Provide the [x, y] coordinate of the cell's center where the given text is located.  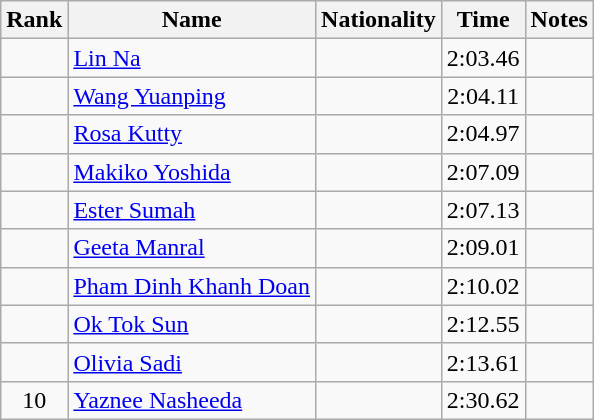
Notes [559, 20]
Olivia Sadi [192, 362]
Geeta Manral [192, 248]
2:04.97 [483, 134]
2:13.61 [483, 362]
10 [34, 400]
2:30.62 [483, 400]
Ester Sumah [192, 210]
Lin Na [192, 58]
Nationality [379, 20]
2:10.02 [483, 286]
Makiko Yoshida [192, 172]
2:07.13 [483, 210]
2:07.09 [483, 172]
2:12.55 [483, 324]
Pham Dinh Khanh Doan [192, 286]
Time [483, 20]
Rank [34, 20]
2:04.11 [483, 96]
2:09.01 [483, 248]
2:03.46 [483, 58]
Yaznee Nasheeda [192, 400]
Rosa Kutty [192, 134]
Wang Yuanping [192, 96]
Ok Tok Sun [192, 324]
Name [192, 20]
